From the cell containing the given text, extract its center point as (X, Y) coordinate. 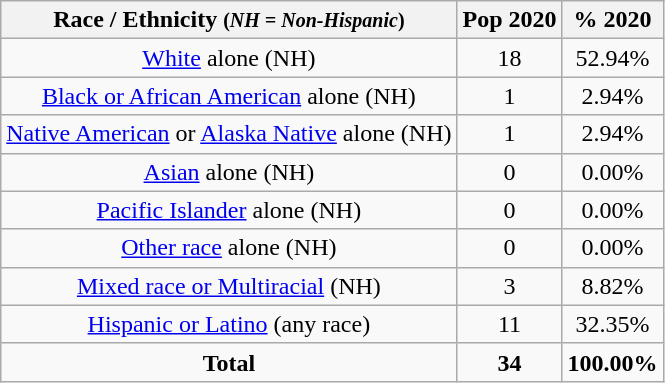
18 (510, 58)
Race / Ethnicity (NH = Non-Hispanic) (229, 20)
Native American or Alaska Native alone (NH) (229, 134)
8.82% (612, 286)
11 (510, 324)
52.94% (612, 58)
Pop 2020 (510, 20)
Other race alone (NH) (229, 248)
34 (510, 362)
Black or African American alone (NH) (229, 96)
Total (229, 362)
Asian alone (NH) (229, 172)
32.35% (612, 324)
Mixed race or Multiracial (NH) (229, 286)
100.00% (612, 362)
Pacific Islander alone (NH) (229, 210)
% 2020 (612, 20)
White alone (NH) (229, 58)
Hispanic or Latino (any race) (229, 324)
3 (510, 286)
